Identify which cell holds the provided text, then report its [X, Y] central coordinate. 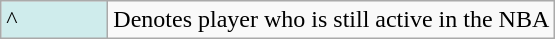
Denotes player who is still active in the NBA [332, 20]
^ [54, 20]
